Extract the [X, Y] coordinate from the center of the cell holding the provided text.  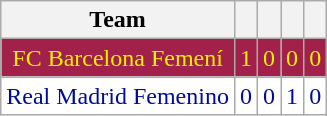
Real Madrid Femenino [118, 96]
FC Barcelona Femení [118, 58]
Team [118, 20]
